Locate the cell with the specified text and output its [X, Y] center coordinate. 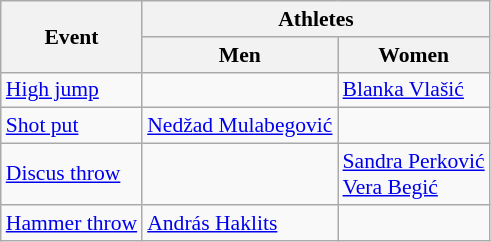
Nedžad Mulabegović [240, 126]
Blanka Vlašić [414, 90]
Hammer throw [72, 223]
Shot put [72, 126]
Men [240, 55]
Women [414, 55]
András Haklits [240, 223]
Event [72, 36]
Sandra PerkovićVera Begić [414, 174]
Athletes [316, 19]
High jump [72, 90]
Discus throw [72, 174]
